Extract the [X, Y] coordinate from the center of the cell holding the provided text.  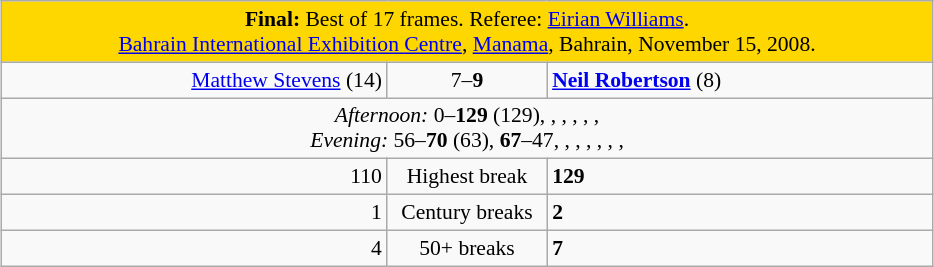
7–9 [467, 80]
4 [194, 248]
110 [194, 177]
Neil Robertson (8) [740, 80]
2 [740, 213]
Century breaks [467, 213]
Afternoon: 0–129 (129), , , , , , Evening: 56–70 (63), 67–47, , , , , , , [467, 128]
50+ breaks [467, 248]
7 [740, 248]
Highest break [467, 177]
Final: Best of 17 frames. Referee: Eirian Williams.Bahrain International Exhibition Centre, Manama, Bahrain, November 15, 2008. [467, 32]
129 [740, 177]
Matthew Stevens (14) [194, 80]
1 [194, 213]
